Return the (x, y) coordinate for the center point of the cell that contains the specified text.  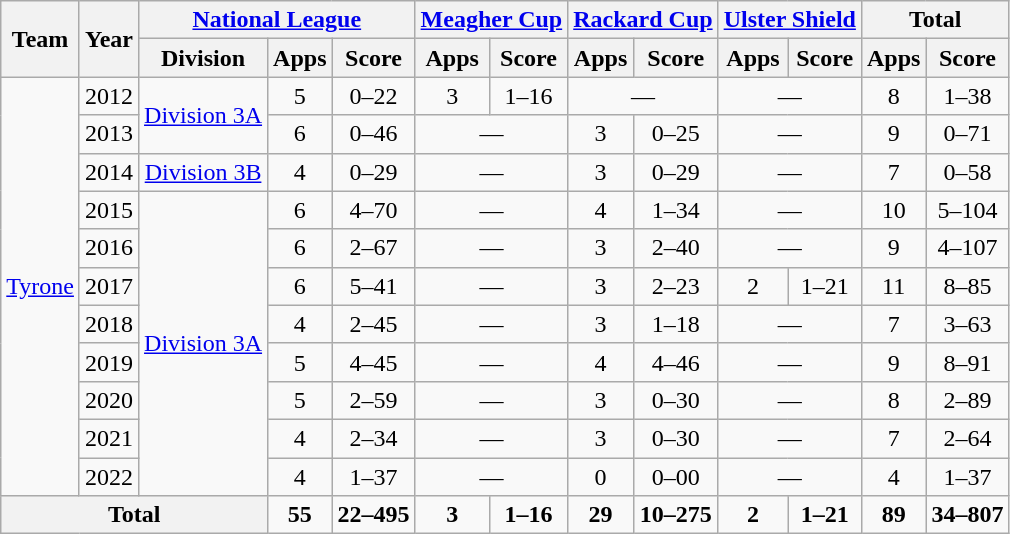
0 (601, 477)
4–70 (374, 210)
2019 (108, 362)
2–67 (374, 248)
10–275 (676, 515)
Rackard Cup (643, 20)
2017 (108, 286)
0–71 (968, 134)
5–41 (374, 286)
55 (300, 515)
89 (893, 515)
Meagher Cup (492, 20)
2–89 (968, 400)
0–00 (676, 477)
Division (204, 58)
2–45 (374, 324)
Tyrone (40, 286)
2020 (108, 400)
0–46 (374, 134)
2021 (108, 438)
34–807 (968, 515)
2018 (108, 324)
2013 (108, 134)
Year (108, 39)
3–63 (968, 324)
10 (893, 210)
0–22 (374, 96)
2022 (108, 477)
0–25 (676, 134)
4–107 (968, 248)
11 (893, 286)
8–91 (968, 362)
2014 (108, 172)
22–495 (374, 515)
2–59 (374, 400)
National League (278, 20)
1–18 (676, 324)
8–85 (968, 286)
Division 3B (204, 172)
Team (40, 39)
2–64 (968, 438)
1–34 (676, 210)
2012 (108, 96)
0–58 (968, 172)
4–46 (676, 362)
1–38 (968, 96)
2–40 (676, 248)
2016 (108, 248)
Ulster Shield (790, 20)
2–34 (374, 438)
29 (601, 515)
5–104 (968, 210)
2–23 (676, 286)
4–45 (374, 362)
2015 (108, 210)
